For the text-containing cell, return its midpoint in [x, y] coordinate format. 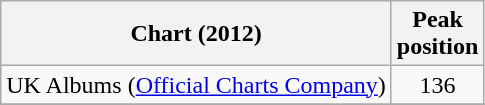
Peakposition [437, 34]
UK Albums (Official Charts Company) [196, 85]
136 [437, 85]
Chart (2012) [196, 34]
